Output the [X, Y] coordinate of the center of the cell containing the given text.  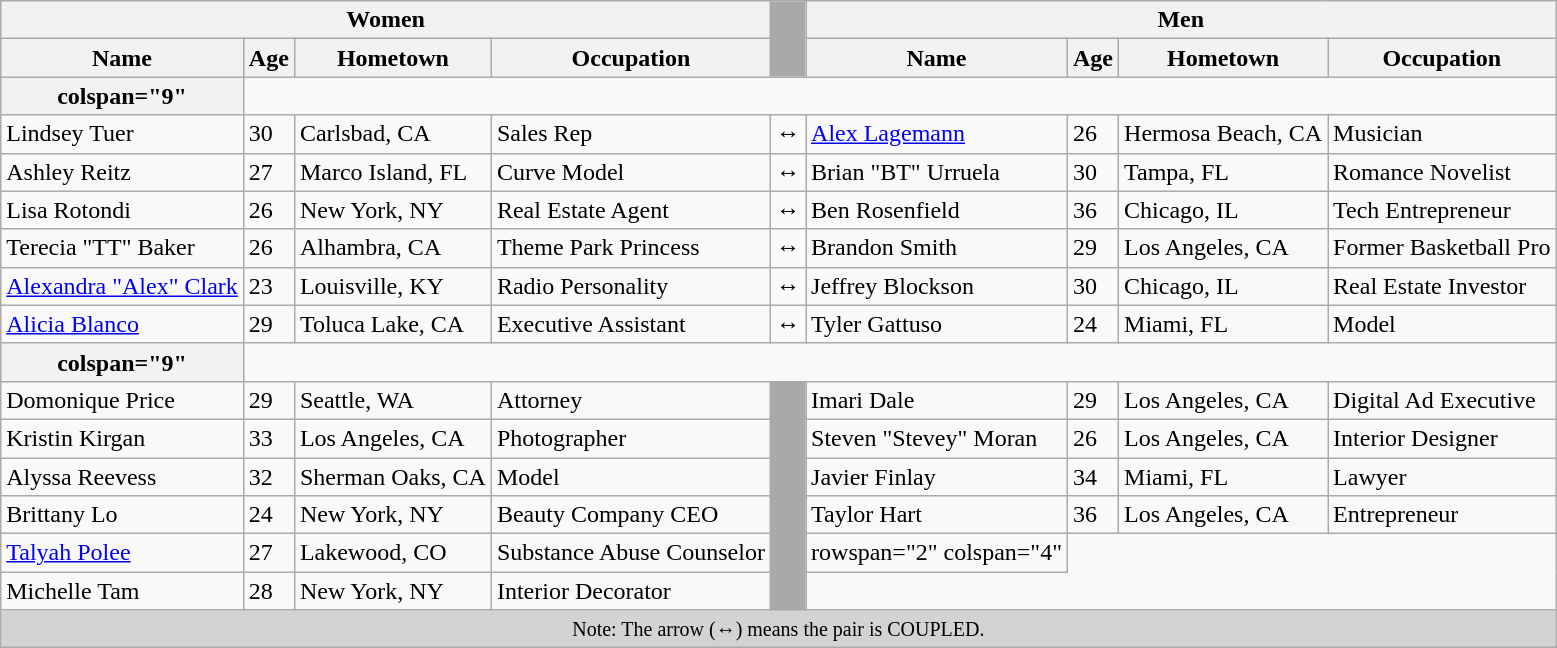
Entrepreneur [1442, 515]
Terecia "TT" Baker [122, 248]
Alicia Blanco [122, 324]
Theme Park Princess [630, 248]
Romance Novelist [1442, 172]
34 [1092, 477]
Talyah Polee [122, 553]
Lisa Rotondi [122, 210]
Lakewood, CO [392, 553]
Marco Island, FL [392, 172]
Taylor Hart [937, 515]
Seattle, WA [392, 400]
Steven "Stevey" Moran [937, 438]
Interior Decorator [630, 591]
33 [268, 438]
Former Basketball Pro [1442, 248]
Brittany Lo [122, 515]
Radio Personality [630, 286]
Men [1181, 20]
Lawyer [1442, 477]
Sales Rep [630, 134]
32 [268, 477]
Imari Dale [937, 400]
Ashley Reitz [122, 172]
28 [268, 591]
Brandon Smith [937, 248]
Michelle Tam [122, 591]
Louisville, KY [392, 286]
Domonique Price [122, 400]
Hermosa Beach, CA [1224, 134]
Alyssa Reevess [122, 477]
Carlsbad, CA [392, 134]
Kristin Kirgan [122, 438]
Jeffrey Blockson [937, 286]
Curve Model [630, 172]
23 [268, 286]
Attorney [630, 400]
Tampa, FL [1224, 172]
Women [386, 20]
Alhambra, CA [392, 248]
rowspan="2" colspan="4" [937, 553]
Alex Lagemann [937, 134]
Real Estate Agent [630, 210]
Substance Abuse Counselor [630, 553]
Note: The arrow (↔) means the pair is COUPLED. [778, 629]
Tech Entrepreneur [1442, 210]
Toluca Lake, CA [392, 324]
Javier Finlay [937, 477]
Sherman Oaks, CA [392, 477]
Ben Rosenfield [937, 210]
Tyler Gattuso [937, 324]
Real Estate Investor [1442, 286]
Photographer [630, 438]
Interior Designer [1442, 438]
Digital Ad Executive [1442, 400]
Beauty Company CEO [630, 515]
Lindsey Tuer [122, 134]
Executive Assistant [630, 324]
Brian "BT" Urruela [937, 172]
Alexandra "Alex" Clark [122, 286]
Musician [1442, 134]
